Scan for the cell matching the given text and deliver its [X, Y] coordinate at center. 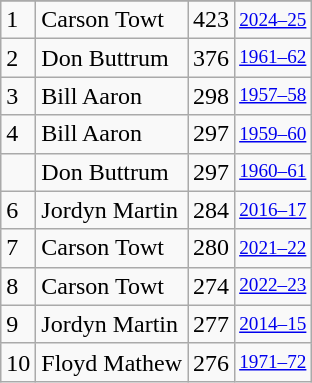
9 [18, 324]
2024–25 [273, 20]
298 [212, 96]
277 [212, 324]
7 [18, 248]
1957–58 [273, 96]
1959–60 [273, 134]
376 [212, 58]
1961–62 [273, 58]
2014–15 [273, 324]
2021–22 [273, 248]
1960–61 [273, 172]
284 [212, 210]
2 [18, 58]
274 [212, 286]
10 [18, 362]
276 [212, 362]
6 [18, 210]
Floyd Mathew [112, 362]
1971–72 [273, 362]
1 [18, 20]
2022–23 [273, 286]
423 [212, 20]
4 [18, 134]
2016–17 [273, 210]
8 [18, 286]
280 [212, 248]
3 [18, 96]
